Scan for the cell matching the given text and deliver its (x, y) coordinate at center. 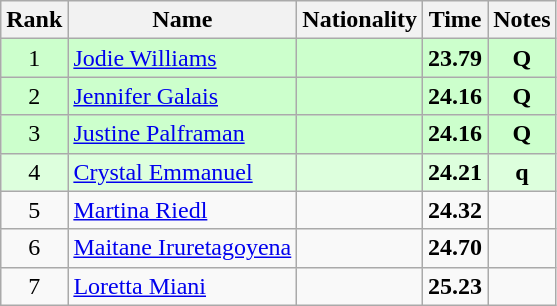
Justine Palframan (182, 134)
Rank (34, 20)
Jodie Williams (182, 58)
5 (34, 210)
24.32 (456, 210)
24.21 (456, 172)
7 (34, 286)
Name (182, 20)
1 (34, 58)
Crystal Emmanuel (182, 172)
24.70 (456, 248)
Loretta Miani (182, 286)
Martina Riedl (182, 210)
25.23 (456, 286)
Nationality (360, 20)
Maitane Iruretagoyena (182, 248)
Jennifer Galais (182, 96)
Notes (522, 20)
Time (456, 20)
4 (34, 172)
3 (34, 134)
2 (34, 96)
q (522, 172)
6 (34, 248)
23.79 (456, 58)
